Detect which cell encompasses the target text, then output its (x, y) center coordinate. 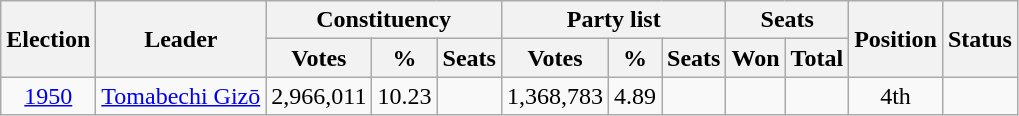
4.89 (636, 96)
Leader (181, 39)
Status (980, 39)
Party list (614, 20)
Position (896, 39)
4th (896, 96)
Won (756, 58)
2,966,011 (319, 96)
Election (48, 39)
Constituency (384, 20)
1,368,783 (554, 96)
10.23 (404, 96)
1950 (48, 96)
Tomabechi Gizō (181, 96)
Total (817, 58)
